Identify which cell holds the provided text, then report its (X, Y) central coordinate. 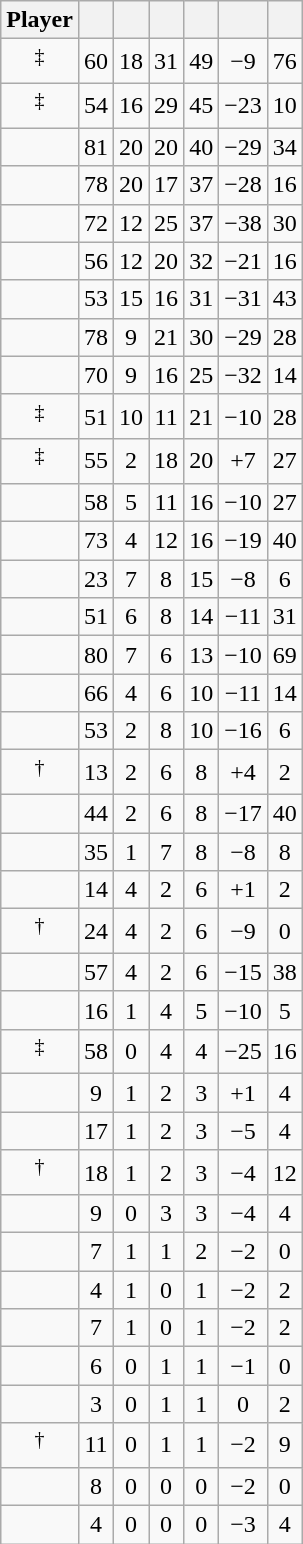
70 (96, 375)
−23 (244, 106)
23 (96, 579)
34 (284, 147)
32 (202, 261)
−19 (244, 541)
35 (96, 852)
45 (202, 106)
49 (202, 62)
38 (284, 972)
−25 (244, 1052)
56 (96, 261)
+4 (244, 772)
73 (96, 541)
−28 (244, 185)
−38 (244, 223)
−21 (244, 261)
−3 (244, 1525)
54 (96, 106)
Player (40, 20)
80 (96, 655)
−32 (244, 375)
43 (284, 299)
+7 (244, 462)
−5 (244, 1131)
72 (96, 223)
55 (96, 462)
−15 (244, 972)
69 (284, 655)
−31 (244, 299)
29 (166, 106)
81 (96, 147)
66 (96, 693)
−17 (244, 813)
60 (96, 62)
−16 (244, 731)
24 (96, 932)
76 (284, 62)
44 (96, 813)
57 (96, 972)
−1 (244, 1366)
